Output the [X, Y] coordinate of the center of the cell containing the given text.  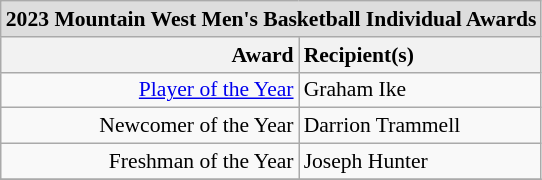
Newcomer of the Year [150, 126]
2023 Mountain West Men's Basketball Individual Awards [272, 19]
Joseph Hunter [420, 162]
Award [150, 55]
Recipient(s) [420, 55]
Freshman of the Year [150, 162]
Graham Ike [420, 90]
Player of the Year [150, 90]
Darrion Trammell [420, 126]
